For the text-containing cell, return its midpoint in [x, y] coordinate format. 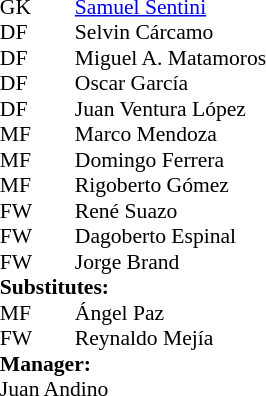
Juan Ventura López [170, 109]
Substitutes: [133, 287]
Rigoberto Gómez [170, 185]
Oscar García [170, 83]
Jorge Brand [170, 262]
Manager: [133, 364]
René Suazo [170, 211]
Selvin Cárcamo [170, 33]
Reynaldo Mejía [170, 339]
Dagoberto Espinal [170, 237]
Marco Mendoza [170, 135]
Miguel A. Matamoros [170, 58]
Ángel Paz [170, 313]
Domingo Ferrera [170, 160]
